Capture the cell that displays the provided text and extract its [x, y] central coordinate. 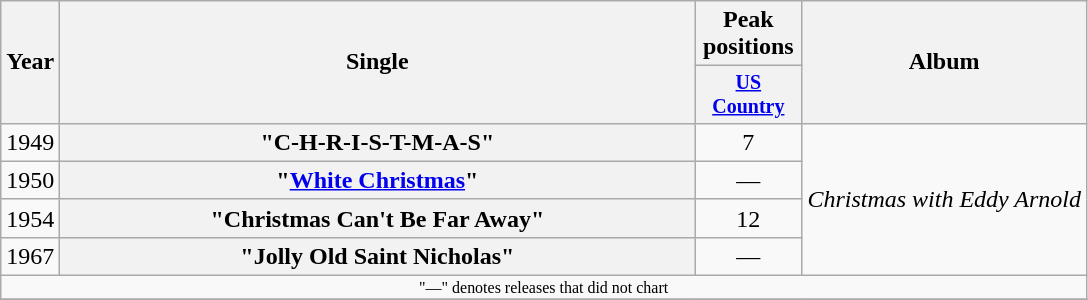
1967 [30, 256]
12 [748, 218]
1949 [30, 142]
"Jolly Old Saint Nicholas" [378, 256]
7 [748, 142]
Single [378, 62]
"—" denotes releases that did not chart [544, 288]
"White Christmas" [378, 180]
Year [30, 62]
Album [944, 62]
1954 [30, 218]
"Christmas Can't Be Far Away" [378, 218]
"C-H-R-I-S-T-M-A-S" [378, 142]
Christmas with Eddy Arnold [944, 199]
US Country [748, 94]
1950 [30, 180]
Peak positions [748, 34]
